Extract the [X, Y] coordinate from the center of the cell holding the provided text.  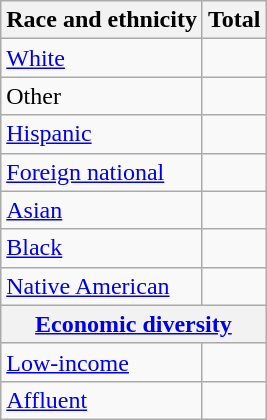
Native American [102, 286]
Total [234, 20]
White [102, 58]
Hispanic [102, 134]
Foreign national [102, 172]
Asian [102, 210]
Economic diversity [134, 324]
Affluent [102, 400]
Race and ethnicity [102, 20]
Low-income [102, 362]
Black [102, 248]
Other [102, 96]
